Capture the cell that displays the provided text and extract its [X, Y] central coordinate. 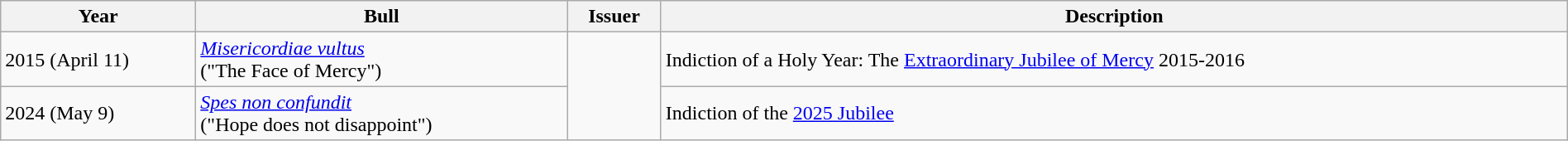
Spes non confundit("Hope does not disappoint") [382, 113]
Indiction of the 2025 Jubilee [1114, 113]
Misericordiae vultus("The Face of Mercy") [382, 60]
Year [98, 17]
Issuer [614, 17]
2024 (May 9) [98, 113]
Description [1114, 17]
Indiction of a Holy Year: The Extraordinary Jubilee of Mercy 2015-2016 [1114, 60]
Bull [382, 17]
2015 (April 11) [98, 60]
